Determine the [x, y] coordinate at the center of the cell enclosing the given text.  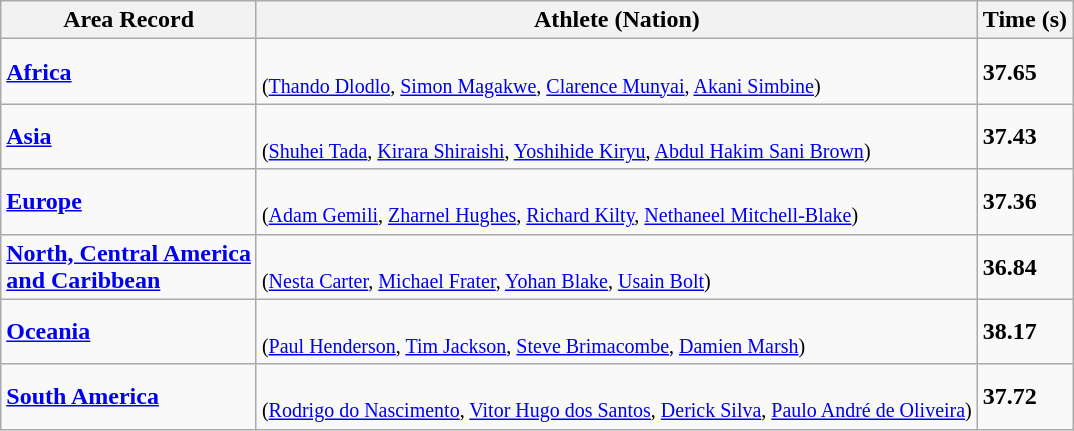
Europe [129, 202]
Oceania [129, 332]
37.36 [1024, 202]
(Shuhei Tada, Kirara Shiraishi, Yoshihide Kiryu, Abdul Hakim Sani Brown) [616, 136]
37.72 [1024, 396]
Asia [129, 136]
Time (s) [1024, 20]
Area Record [129, 20]
(Thando Dlodlo, Simon Magakwe, Clarence Munyai, Akani Simbine) [616, 72]
Athlete (Nation) [616, 20]
North, Central America and Caribbean [129, 266]
South America [129, 396]
(Paul Henderson, Tim Jackson, Steve Brimacombe, Damien Marsh) [616, 332]
(Adam Gemili, Zharnel Hughes, Richard Kilty, Nethaneel Mitchell-Blake) [616, 202]
36.84 [1024, 266]
Africa [129, 72]
(Nesta Carter, Michael Frater, Yohan Blake, Usain Bolt) [616, 266]
38.17 [1024, 332]
(Rodrigo do Nascimento, Vitor Hugo dos Santos, Derick Silva, Paulo André de Oliveira) [616, 396]
37.43 [1024, 136]
37.65 [1024, 72]
